Output the [X, Y] coordinate of the center of the cell containing the given text.  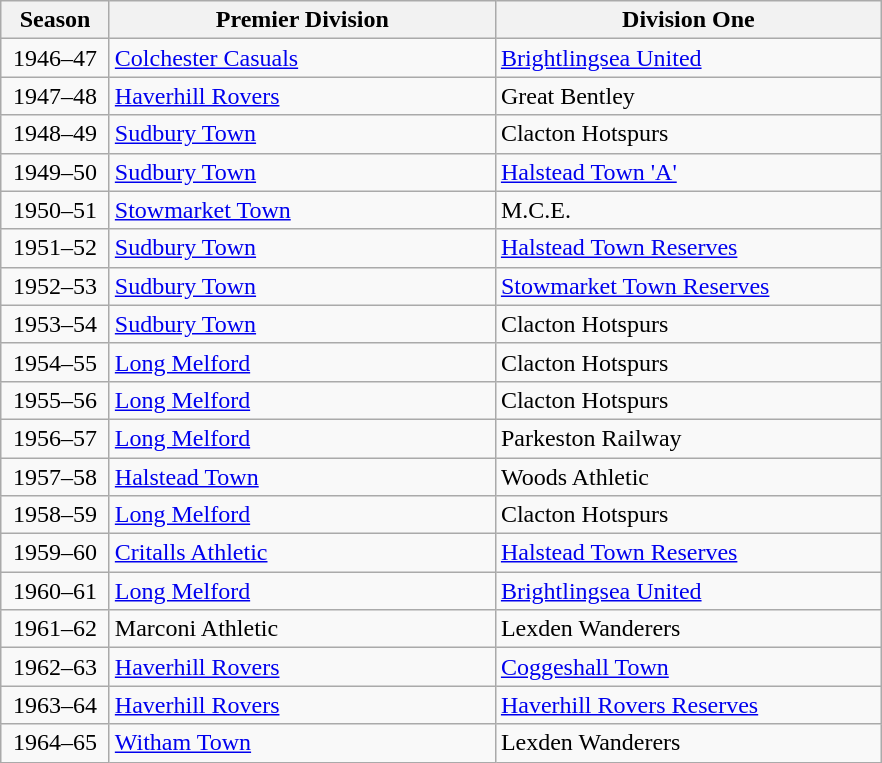
Colchester Casuals [302, 58]
Division One [688, 20]
1953–54 [56, 324]
1952–53 [56, 286]
1951–52 [56, 248]
1960–61 [56, 591]
1959–60 [56, 553]
1949–50 [56, 172]
1963–64 [56, 705]
1948–49 [56, 134]
Marconi Athletic [302, 629]
Great Bentley [688, 96]
Woods Athletic [688, 477]
1955–56 [56, 400]
Stowmarket Town Reserves [688, 286]
1947–48 [56, 96]
1957–58 [56, 477]
M.C.E. [688, 210]
1964–65 [56, 743]
Critalls Athletic [302, 553]
Coggeshall Town [688, 667]
Premier Division [302, 20]
1950–51 [56, 210]
Parkeston Railway [688, 438]
Halstead Town 'A' [688, 172]
Stowmarket Town [302, 210]
1956–57 [56, 438]
1958–59 [56, 515]
Halstead Town [302, 477]
Haverhill Rovers Reserves [688, 705]
Season [56, 20]
1961–62 [56, 629]
1962–63 [56, 667]
1954–55 [56, 362]
Witham Town [302, 743]
1946–47 [56, 58]
